Return [X, Y] of the center of cell containing provided text 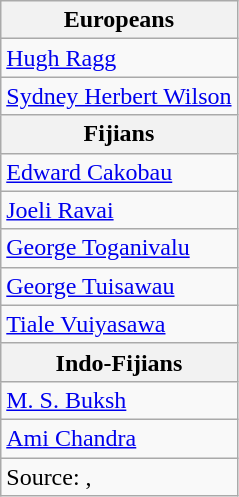
Edward Cakobau [119, 172]
Hugh Ragg [119, 58]
George Toganivalu [119, 248]
Joeli Ravai [119, 210]
Ami Chandra [119, 438]
Source: , [119, 477]
George Tuisawau [119, 286]
Sydney Herbert Wilson [119, 96]
M. S. Buksh [119, 400]
Tiale Vuiyasawa [119, 324]
Fijians [119, 134]
Europeans [119, 20]
Indo-Fijians [119, 362]
